Locate the cell with the specified text and output its (X, Y) center coordinate. 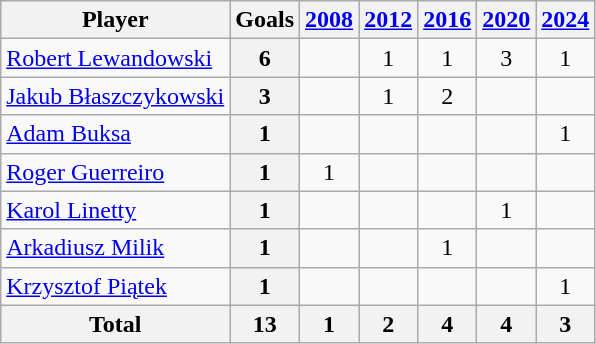
Krzysztof Piątek (116, 286)
6 (265, 58)
Adam Buksa (116, 134)
2016 (448, 20)
2012 (388, 20)
Roger Guerreiro (116, 172)
2008 (330, 20)
2024 (566, 20)
Total (116, 324)
Jakub Błaszczykowski (116, 96)
13 (265, 324)
Arkadiusz Milik (116, 248)
Karol Linetty (116, 210)
Goals (265, 20)
2020 (506, 20)
Robert Lewandowski (116, 58)
Player (116, 20)
